Return the [X, Y] coordinate for the center point of the cell that contains the specified text.  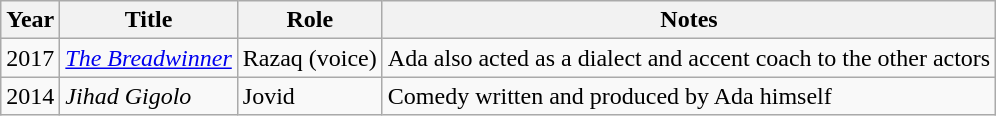
Jovid [310, 96]
Razaq (voice) [310, 58]
2014 [30, 96]
Jihad Gigolo [148, 96]
Comedy written and produced by Ada himself [688, 96]
Title [148, 20]
Notes [688, 20]
Year [30, 20]
The Breadwinner [148, 58]
2017 [30, 58]
Ada also acted as a dialect and accent coach to the other actors [688, 58]
Role [310, 20]
